Return the (x, y) coordinate for the center point of the cell that contains the specified text.  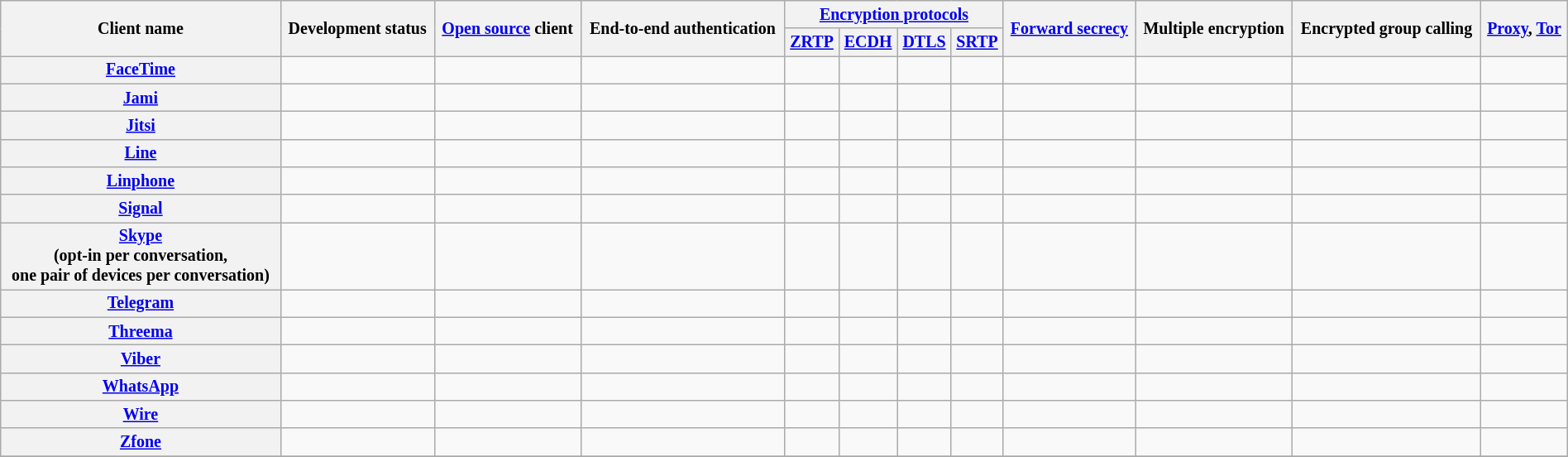
Client name (141, 28)
Threema (141, 331)
Wire (141, 414)
FaceTime (141, 70)
Linphone (141, 180)
Jami (141, 98)
WhatsApp (141, 387)
Development status (357, 28)
Encrypted group calling (1386, 28)
Signal (141, 209)
DTLS (925, 43)
ECDH (868, 43)
End-to-end authentication (683, 28)
Multiple encryption (1214, 28)
ZRTP (812, 43)
Forward secrecy (1069, 28)
Jitsi (141, 126)
Line (141, 152)
Zfone (141, 442)
Viber (141, 359)
Encryption protocols (894, 15)
Skype(opt-in per conversation,one pair of devices per conversation) (141, 257)
Proxy, Tor (1525, 28)
SRTP (978, 43)
Open source client (508, 28)
Telegram (141, 303)
